Return (x, y) of the center of cell containing provided text 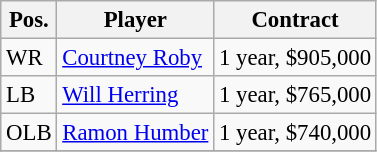
Ramon Humber (136, 133)
Contract (296, 20)
WR (29, 58)
Courtney Roby (136, 58)
Player (136, 20)
1 year, $905,000 (296, 58)
Pos. (29, 20)
1 year, $765,000 (296, 95)
LB (29, 95)
Will Herring (136, 95)
1 year, $740,000 (296, 133)
OLB (29, 133)
